Find where the given text appears and provide that cell's center as (X, Y) coordinate. 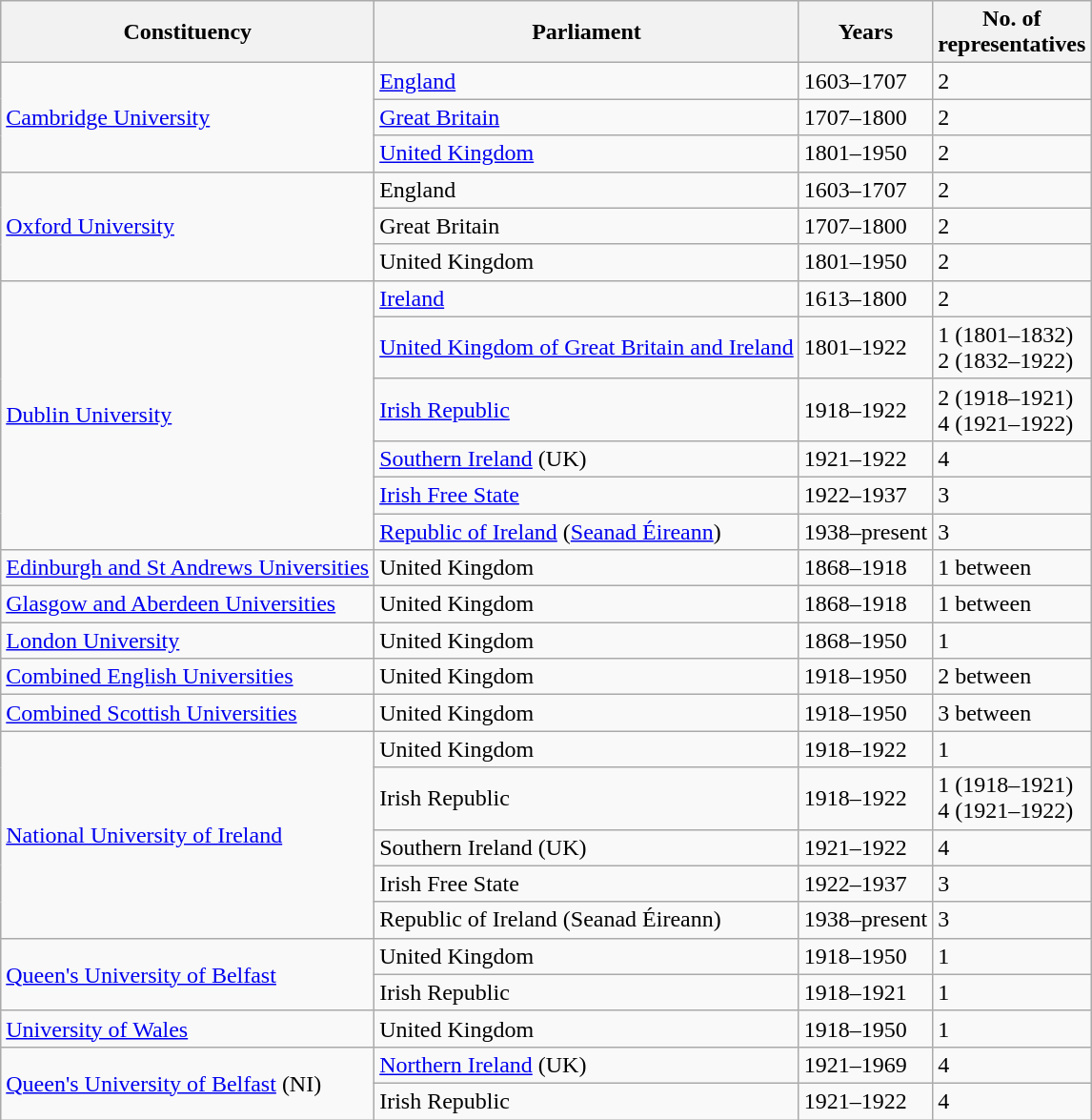
Constituency (188, 32)
Ireland (587, 298)
3 between (1012, 713)
Queen's University of Belfast (188, 974)
National University of Ireland (188, 835)
2 between (1012, 677)
Combined Scottish Universities (188, 713)
1 (1918–1921)4 (1921–1922) (1012, 799)
1613–1800 (865, 298)
2 (1918–1921)4 (1921–1922) (1012, 410)
Combined English Universities (188, 677)
1801–1922 (865, 347)
University of Wales (188, 1028)
Parliament (587, 32)
Edinburgh and St Andrews Universities (188, 568)
Queen's University of Belfast (NI) (188, 1083)
Dublin University (188, 415)
1868–1950 (865, 641)
United Kingdom of Great Britain and Ireland (587, 347)
No. ofrepresentatives (1012, 32)
Years (865, 32)
Oxford University (188, 226)
Glasgow and Aberdeen Universities (188, 604)
Cambridge University (188, 117)
1921–1969 (865, 1065)
London University (188, 641)
1918–1921 (865, 992)
1 (1801–1832)2 (1832–1922) (1012, 347)
Northern Ireland (UK) (587, 1065)
